Capture the cell that displays the provided text and extract its [x, y] central coordinate. 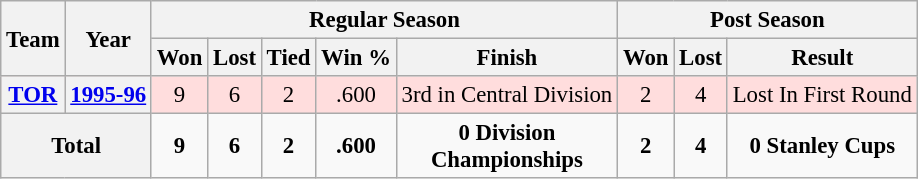
Finish [506, 58]
1995-96 [108, 95]
Post Season [768, 20]
Lost In First Round [822, 95]
Team [33, 38]
TOR [33, 95]
0 DivisionChampionships [506, 146]
Total [76, 146]
Result [822, 58]
Win % [356, 58]
3rd in Central Division [506, 95]
Regular Season [384, 20]
Tied [288, 58]
0 Stanley Cups [822, 146]
Year [108, 38]
